Locate the cell with the specified text and output its [x, y] center coordinate. 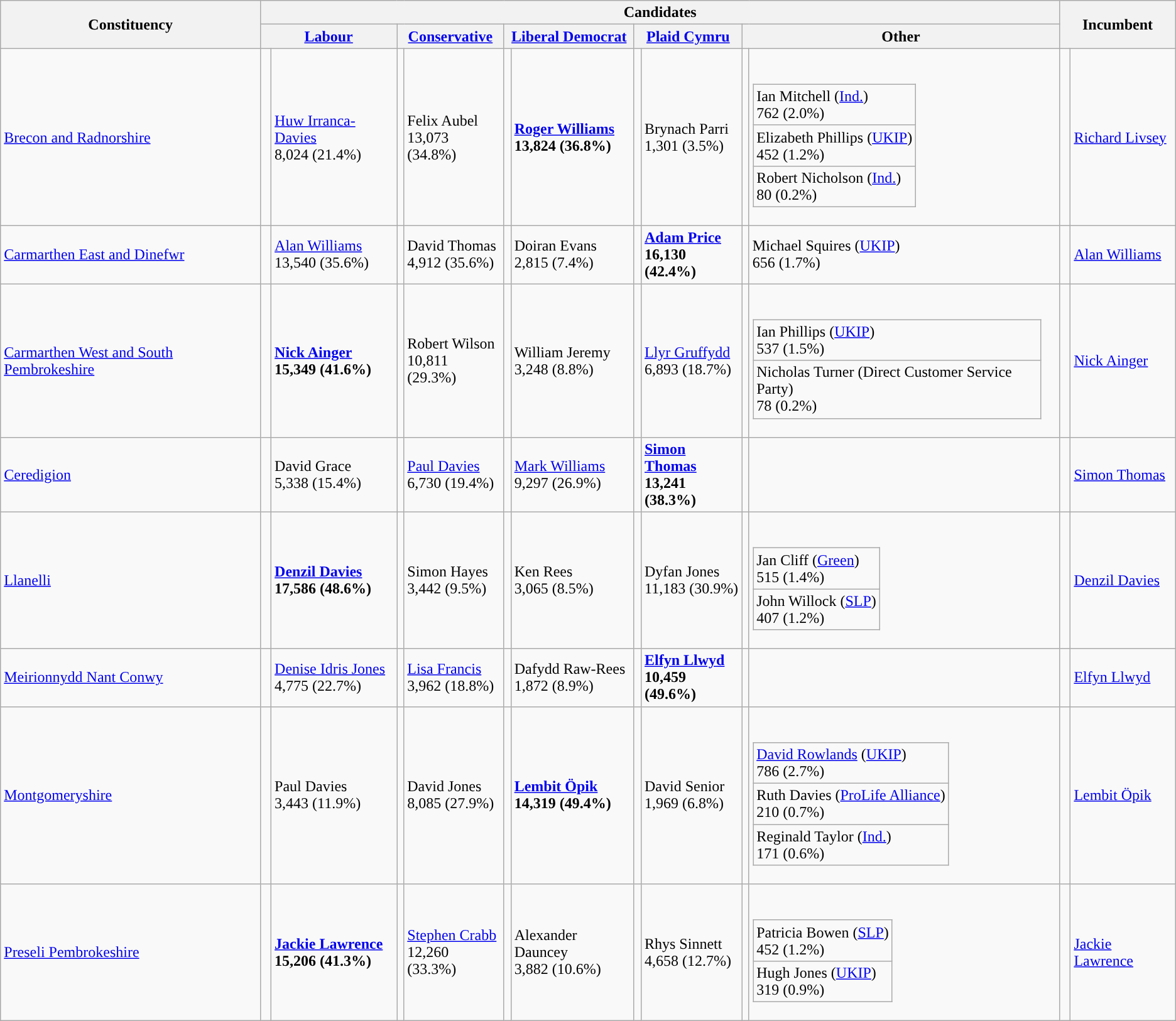
Candidates [660, 13]
Brynach Parri1,301 (3.5%) [691, 137]
Preseli Pembrokeshire [131, 953]
David Rowlands (UKIP)786 (2.7%) Ruth Davies (ProLife Alliance)210 (0.7%) Reginald Taylor (Ind.)171 (0.6%) [904, 795]
Montgomeryshire [131, 795]
Conservative [450, 36]
Felix Aubel13,073 (34.8%) [454, 137]
Stephen Crabb12,260 (33.3%) [454, 953]
Ian Phillips (UKIP)537 (1.5%) [897, 340]
Liberal Democrat [569, 36]
Ian Mitchell (Ind.)762 (2.0%) [834, 104]
Paul Davies3,443 (11.9%) [334, 795]
William Jeremy3,248 (8.8%) [572, 360]
Paul Davies6,730 (19.4%) [454, 475]
Mark Williams9,297 (26.9%) [572, 475]
Carmarthen East and Dinefwr [131, 255]
Robert Wilson10,811 (29.3%) [454, 360]
Michael Squires (UKIP)656 (1.7%) [904, 255]
Jackie Lawrence15,206 (41.3%) [334, 953]
David Senior1,969 (6.8%) [691, 795]
Roger Williams13,824 (36.8%) [572, 137]
Jackie Lawrence [1123, 953]
Ian Phillips (UKIP)537 (1.5%) Nicholas Turner (Direct Customer Service Party)78 (0.2%) [904, 360]
Incumbent [1118, 24]
Ken Rees3,065 (8.5%) [572, 580]
Elfyn Llwyd [1123, 678]
Other [901, 36]
Dyfan Jones11,183 (30.9%) [691, 580]
Ruth Davies (ProLife Alliance)210 (0.7%) [851, 804]
Richard Livsey [1123, 137]
Patricia Bowen (SLP)452 (1.2%) [823, 941]
Alan Williams [1123, 255]
Robert Nicholson (Ind.)80 (0.2%) [834, 186]
Nick Ainger15,349 (41.6%) [334, 360]
Denise Idris Jones4,775 (22.7%) [334, 678]
Llanelli [131, 580]
Plaid Cymru [688, 36]
John Willock (SLP)407 (1.2%) [817, 609]
Labour [329, 36]
David Jones8,085 (27.9%) [454, 795]
Alan Williams13,540 (35.6%) [334, 255]
Simon Thomas [1123, 475]
Lembit Öpik14,319 (49.4%) [572, 795]
Simon Thomas13,241 (38.3%) [691, 475]
Doiran Evans2,815 (7.4%) [572, 255]
Elfyn Llwyd10,459 (49.6%) [691, 678]
Denzil Davies [1123, 580]
Rhys Sinnett4,658 (12.7%) [691, 953]
Lisa Francis3,962 (18.8%) [454, 678]
Llyr Gruffydd6,893 (18.7%) [691, 360]
Nicholas Turner (Direct Customer Service Party)78 (0.2%) [897, 389]
Meirionnydd Nant Conwy [131, 678]
Nick Ainger [1123, 360]
David Thomas4,912 (35.6%) [454, 255]
Jan Cliff (Green)515 (1.4%) [817, 569]
Dafydd Raw-Rees1,872 (8.9%) [572, 678]
Brecon and Radnorshire [131, 137]
Simon Hayes3,442 (9.5%) [454, 580]
Ian Mitchell (Ind.)762 (2.0%) Elizabeth Phillips (UKIP)452 (1.2%) Robert Nicholson (Ind.)80 (0.2%) [904, 137]
Constituency [131, 24]
David Rowlands (UKIP)786 (2.7%) [851, 762]
Huw Irranca-Davies8,024 (21.4%) [334, 137]
Reginald Taylor (Ind.)171 (0.6%) [851, 845]
Hugh Jones (UKIP)319 (0.9%) [823, 981]
Jan Cliff (Green)515 (1.4%) John Willock (SLP)407 (1.2%) [904, 580]
Ceredigion [131, 475]
David Grace5,338 (15.4%) [334, 475]
Elizabeth Phillips (UKIP)452 (1.2%) [834, 146]
Denzil Davies17,586 (48.6%) [334, 580]
Adam Price16,130 (42.4%) [691, 255]
Patricia Bowen (SLP)452 (1.2%) Hugh Jones (UKIP)319 (0.9%) [904, 953]
Carmarthen West and South Pembrokeshire [131, 360]
Lembit Öpik [1123, 795]
Alexander Dauncey3,882 (10.6%) [572, 953]
